Search for the cell housing the specified text and yield its (X, Y) center coordinate. 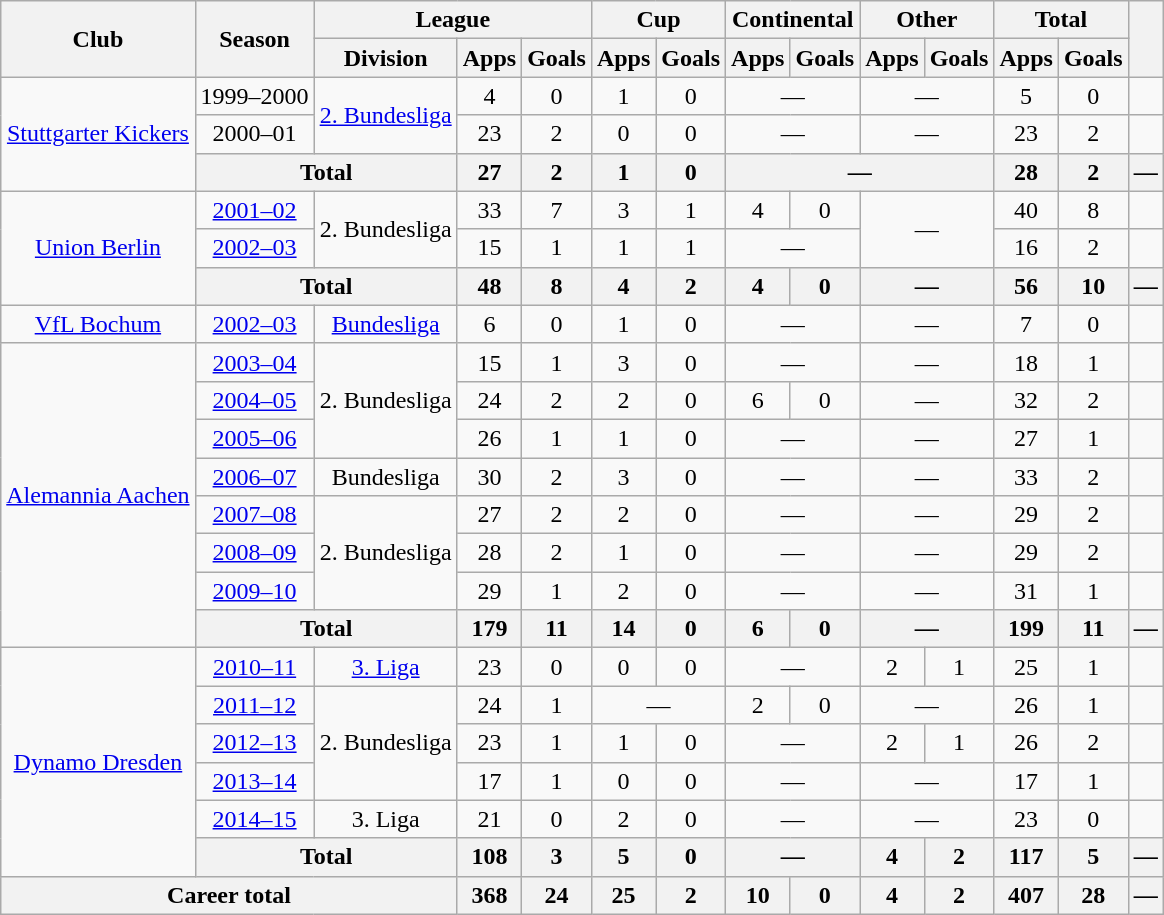
179 (489, 629)
2005–06 (254, 438)
Other (927, 20)
Union Berlin (98, 248)
31 (1026, 591)
2011–12 (254, 705)
2010–11 (254, 667)
18 (1026, 362)
Continental (793, 20)
16 (1026, 248)
30 (489, 477)
117 (1026, 857)
Division (386, 58)
21 (489, 819)
1999–2000 (254, 96)
40 (1026, 210)
Dynamo Dresden (98, 762)
32 (1026, 400)
56 (1026, 286)
2012–13 (254, 743)
League (452, 20)
VfL Bochum (98, 324)
Cup (658, 20)
Stuttgarter Kickers (98, 134)
407 (1026, 895)
2007–08 (254, 515)
368 (489, 895)
199 (1026, 629)
Club (98, 39)
108 (489, 857)
Career total (229, 895)
2004–05 (254, 400)
2009–10 (254, 591)
48 (489, 286)
Alemannia Aachen (98, 495)
2001–02 (254, 210)
2006–07 (254, 477)
2000–01 (254, 134)
2008–09 (254, 553)
Season (254, 39)
2003–04 (254, 362)
2014–15 (254, 819)
14 (623, 629)
2013–14 (254, 781)
